Pinpoint the cell where the given text exists, returning its [X, Y] midpoint coordinate. 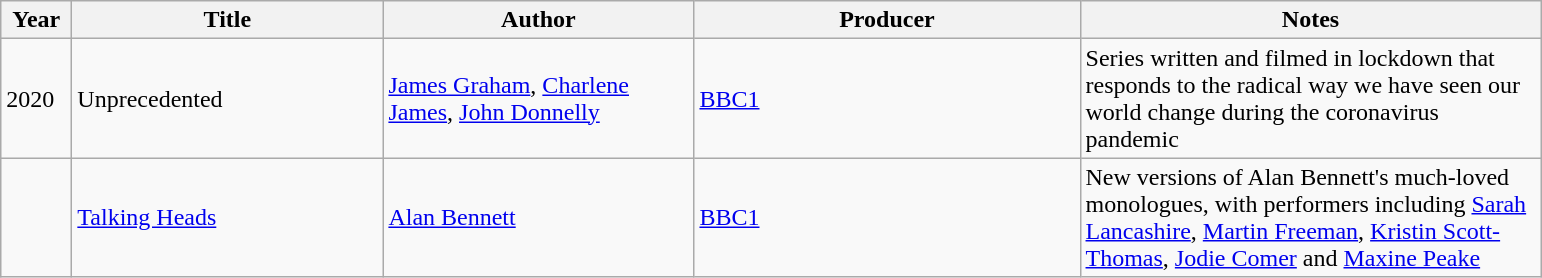
Producer [887, 20]
Notes [1310, 20]
Alan Bennett [538, 218]
Talking Heads [228, 218]
Unprecedented [228, 98]
Author [538, 20]
Title [228, 20]
2020 [36, 98]
James Graham, Charlene James, John Donnelly [538, 98]
Series written and filmed in lockdown that responds to the radical way we have seen our world change during the coronavirus pandemic [1310, 98]
Year [36, 20]
